Extract the (X, Y) coordinate from the center of the cell holding the provided text.  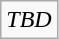
TBD (29, 20)
